From the cell containing the given text, extract its center point as [x, y] coordinate. 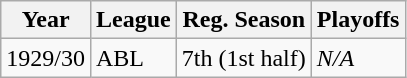
Playoffs [358, 20]
Year [46, 20]
Reg. Season [244, 20]
1929/30 [46, 58]
N/A [358, 58]
League [133, 20]
ABL [133, 58]
7th (1st half) [244, 58]
